Extract the (x, y) coordinate from the center of the cell holding the provided text.  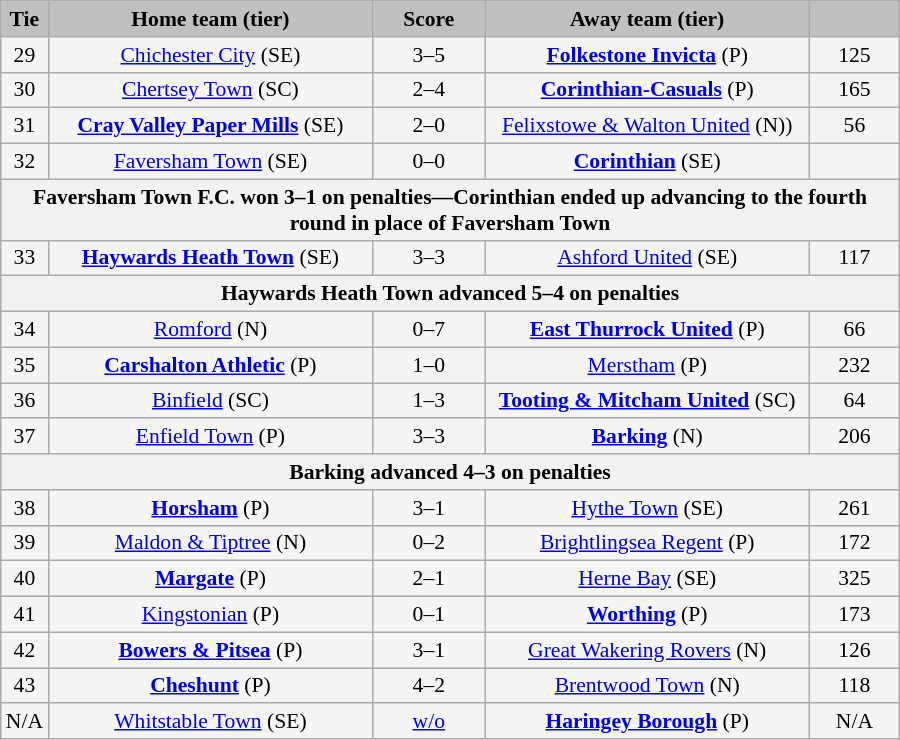
1–3 (429, 401)
36 (24, 401)
Great Wakering Rovers (N) (648, 650)
Barking advanced 4–3 on penalties (450, 472)
117 (855, 258)
Kingstonian (P) (210, 615)
Felixstowe & Walton United (N)) (648, 126)
37 (24, 437)
Chichester City (SE) (210, 55)
206 (855, 437)
Carshalton Athletic (P) (210, 365)
Binfield (SC) (210, 401)
Brentwood Town (N) (648, 686)
Haywards Heath Town (SE) (210, 258)
39 (24, 543)
Romford (N) (210, 330)
1–0 (429, 365)
232 (855, 365)
Enfield Town (P) (210, 437)
Worthing (P) (648, 615)
Hythe Town (SE) (648, 508)
41 (24, 615)
30 (24, 90)
Chertsey Town (SC) (210, 90)
Horsham (P) (210, 508)
34 (24, 330)
Away team (tier) (648, 19)
Faversham Town F.C. won 3–1 on penalties—Corinthian ended up advancing to the fourth round in place of Faversham Town (450, 210)
33 (24, 258)
42 (24, 650)
43 (24, 686)
Barking (N) (648, 437)
165 (855, 90)
2–0 (429, 126)
Haywards Heath Town advanced 5–4 on penalties (450, 294)
Maldon & Tiptree (N) (210, 543)
0–0 (429, 162)
125 (855, 55)
2–4 (429, 90)
Cray Valley Paper Mills (SE) (210, 126)
29 (24, 55)
Ashford United (SE) (648, 258)
Bowers & Pitsea (P) (210, 650)
31 (24, 126)
Herne Bay (SE) (648, 579)
66 (855, 330)
Brightlingsea Regent (P) (648, 543)
3–5 (429, 55)
4–2 (429, 686)
Faversham Town (SE) (210, 162)
Whitstable Town (SE) (210, 722)
32 (24, 162)
261 (855, 508)
Folkestone Invicta (P) (648, 55)
Tie (24, 19)
Corinthian (SE) (648, 162)
56 (855, 126)
Home team (tier) (210, 19)
118 (855, 686)
126 (855, 650)
38 (24, 508)
Corinthian-Casuals (P) (648, 90)
325 (855, 579)
2–1 (429, 579)
40 (24, 579)
w/o (429, 722)
East Thurrock United (P) (648, 330)
172 (855, 543)
Margate (P) (210, 579)
Haringey Borough (P) (648, 722)
Tooting & Mitcham United (SC) (648, 401)
Merstham (P) (648, 365)
35 (24, 365)
0–7 (429, 330)
Score (429, 19)
0–2 (429, 543)
173 (855, 615)
0–1 (429, 615)
64 (855, 401)
Cheshunt (P) (210, 686)
